From the cell containing the given text, extract its center point as (x, y) coordinate. 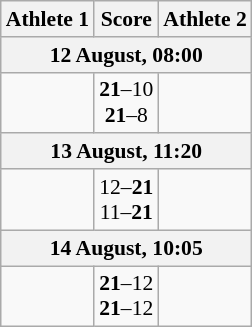
Athlete 1 (48, 19)
Score (126, 19)
13 August, 11:20 (126, 152)
12 August, 08:00 (126, 55)
21–1021–8 (126, 102)
12–2111–21 (126, 200)
Athlete 2 (204, 19)
21–1221–12 (126, 296)
14 August, 10:05 (126, 248)
